Capture the cell that displays the provided text and extract its [x, y] central coordinate. 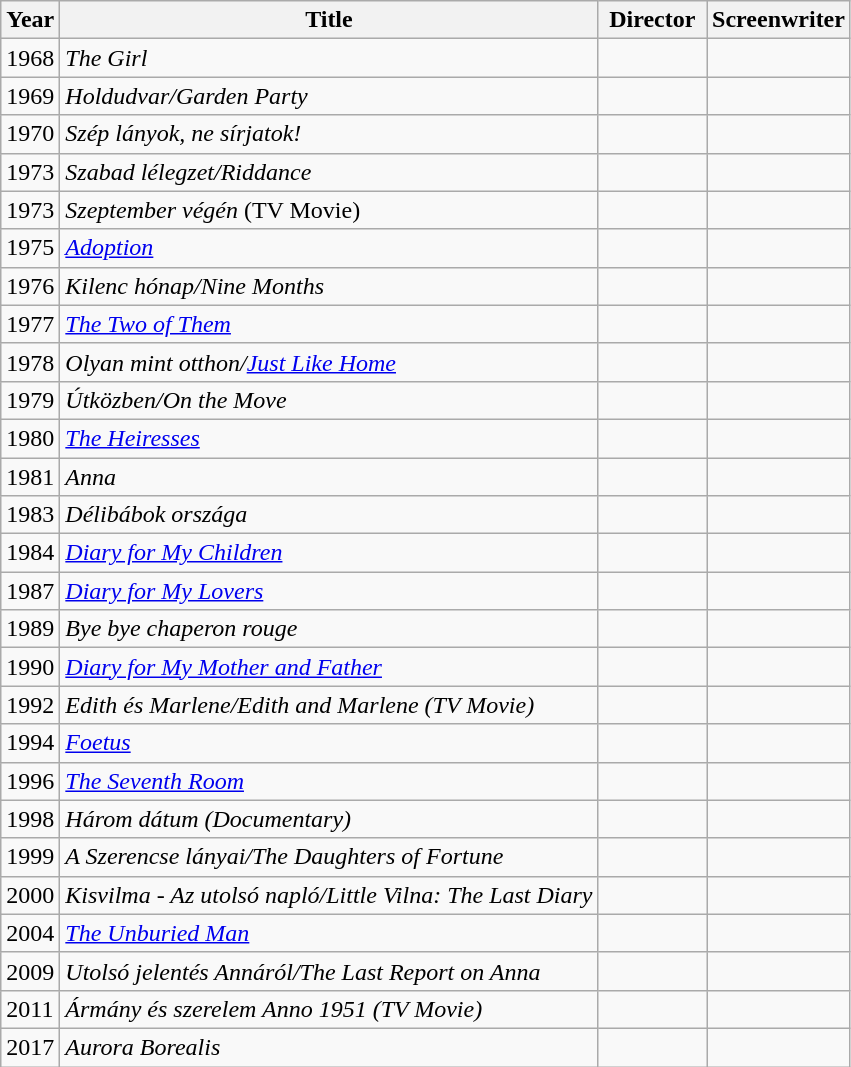
The Girl [329, 58]
1984 [30, 553]
Holdudvar/Garden Party [329, 96]
1983 [30, 515]
1994 [30, 743]
1998 [30, 819]
Diary for My Mother and Father [329, 667]
Szép lányok, ne sírjatok! [329, 134]
Kisvilma - Az utolsó napló/Little Vilna: The Last Diary [329, 895]
Year [30, 20]
2011 [30, 1009]
Aurora Borealis [329, 1047]
Ármány és szerelem Anno 1951 (TV Movie) [329, 1009]
Diary for My Children [329, 553]
1980 [30, 438]
The Unburied Man [329, 933]
1989 [30, 629]
1968 [30, 58]
1970 [30, 134]
1992 [30, 705]
Szabad lélegzet/Riddance [329, 172]
A Szerencse lányai/The Daughters of Fortune [329, 857]
1996 [30, 781]
Diary for My Lovers [329, 591]
Útközben/On the Move [329, 400]
Title [329, 20]
1979 [30, 400]
Foetus [329, 743]
1999 [30, 857]
Utolsó jelentés Annáról/The Last Report on Anna [329, 971]
Adoption [329, 248]
1981 [30, 477]
The Heiresses [329, 438]
Screenwriter [779, 20]
1969 [30, 96]
1978 [30, 362]
1977 [30, 324]
2017 [30, 1047]
Anna [329, 477]
Három dátum (Documentary) [329, 819]
Délibábok országa [329, 515]
Edith és Marlene/Edith and Marlene (TV Movie) [329, 705]
2004 [30, 933]
Olyan mint otthon/Just Like Home [329, 362]
Director [652, 20]
2009 [30, 971]
The Two of Them [329, 324]
The Seventh Room [329, 781]
Szeptember végén (TV Movie) [329, 210]
Bye bye chaperon rouge [329, 629]
1987 [30, 591]
1975 [30, 248]
Kilenc hónap/Nine Months [329, 286]
2000 [30, 895]
1976 [30, 286]
1990 [30, 667]
